For the text-containing cell, return its midpoint in [x, y] coordinate format. 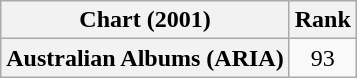
Australian Albums (ARIA) [145, 58]
93 [322, 58]
Rank [322, 20]
Chart (2001) [145, 20]
